Scan for the cell matching the given text and deliver its [X, Y] coordinate at center. 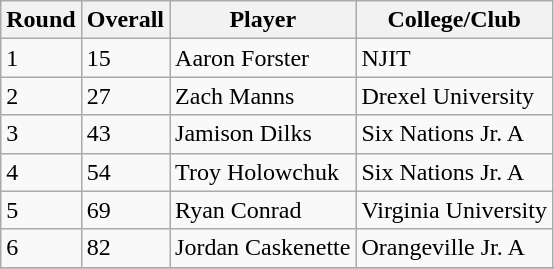
Round [41, 20]
5 [41, 210]
Overall [125, 20]
Drexel University [454, 96]
Player [263, 20]
43 [125, 134]
Virginia University [454, 210]
Aaron Forster [263, 58]
Jamison Dilks [263, 134]
27 [125, 96]
Orangeville Jr. A [454, 248]
82 [125, 248]
NJIT [454, 58]
15 [125, 58]
College/Club [454, 20]
3 [41, 134]
2 [41, 96]
Jordan Caskenette [263, 248]
4 [41, 172]
6 [41, 248]
69 [125, 210]
Troy Holowchuk [263, 172]
1 [41, 58]
54 [125, 172]
Ryan Conrad [263, 210]
Zach Manns [263, 96]
